Detect which cell encompasses the target text, then output its (X, Y) center coordinate. 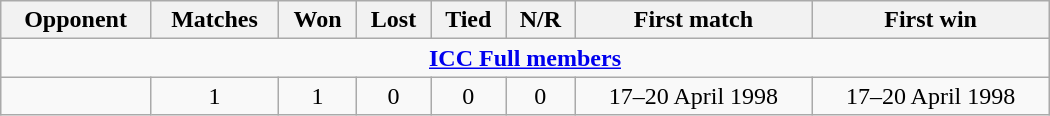
N/R (540, 20)
Tied (468, 20)
First match (694, 20)
Lost (393, 20)
Opponent (76, 20)
First win (930, 20)
Matches (214, 20)
ICC Full members (525, 58)
Won (318, 20)
